Search for the cell housing the specified text and yield its (x, y) center coordinate. 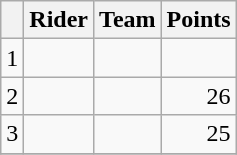
3 (12, 134)
26 (198, 96)
Team (128, 20)
1 (12, 58)
Rider (59, 20)
2 (12, 96)
25 (198, 134)
Points (198, 20)
